For the text-containing cell, return its midpoint in [x, y] coordinate format. 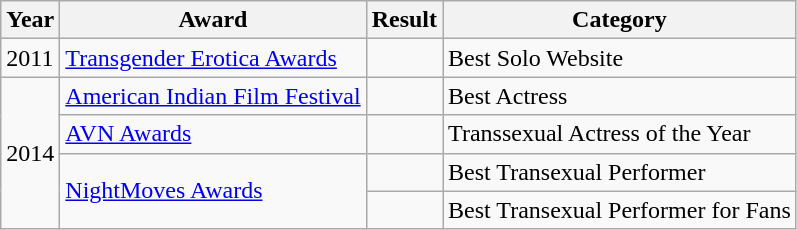
2014 [30, 153]
Transgender Erotica Awards [213, 58]
Year [30, 20]
Category [620, 20]
2011 [30, 58]
Best Transexual Performer for Fans [620, 210]
Best Transexual Performer [620, 172]
NightMoves Awards [213, 191]
American Indian Film Festival [213, 96]
Best Solo Website [620, 58]
Award [213, 20]
AVN Awards [213, 134]
Best Actress [620, 96]
Result [404, 20]
Transsexual Actress of the Year [620, 134]
